Locate the cell with the specified text and output its (x, y) center coordinate. 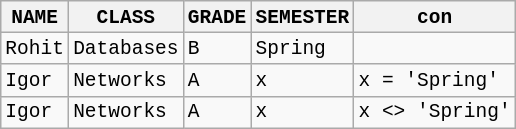
B (217, 49)
x = 'Spring' (434, 80)
SEMESTER (302, 17)
Spring (302, 49)
con (434, 17)
Databases (126, 49)
NAME (35, 17)
x <> 'Spring' (434, 112)
Rohit (35, 49)
CLASS (126, 17)
GRADE (217, 17)
